Search for the cell housing the specified text and yield its [x, y] center coordinate. 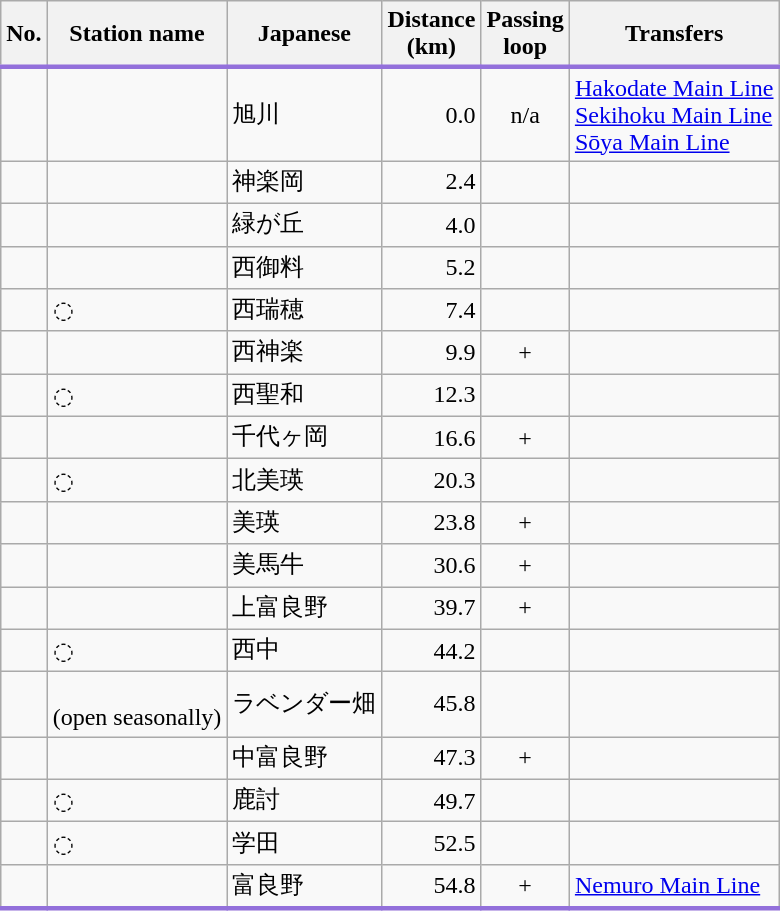
47.3 [432, 758]
45.8 [432, 704]
2.4 [432, 182]
ラベンダー畑 [304, 704]
Station name [137, 34]
44.2 [432, 650]
上富良野 [304, 608]
緑が丘 [304, 224]
54.8 [432, 886]
52.5 [432, 844]
西神楽 [304, 352]
Passingloop [525, 34]
30.6 [432, 566]
7.4 [432, 310]
No. [24, 34]
西聖和 [304, 396]
9.9 [432, 352]
Hakodate Main Line Sekihoku Main Line Sōya Main Line [674, 114]
北美瑛 [304, 480]
学田 [304, 844]
美馬牛 [304, 566]
16.6 [432, 438]
Japanese [304, 34]
Distance(km) [432, 34]
神楽岡 [304, 182]
Transfers [674, 34]
0.0 [432, 114]
23.8 [432, 522]
鹿討 [304, 800]
西御料 [304, 268]
20.3 [432, 480]
Nemuro Main Line [674, 886]
美瑛 [304, 522]
西瑞穂 [304, 310]
n/a [525, 114]
5.2 [432, 268]
4.0 [432, 224]
12.3 [432, 396]
富良野 [304, 886]
中富良野 [304, 758]
39.7 [432, 608]
旭川 [304, 114]
(open seasonally) [137, 704]
49.7 [432, 800]
千代ヶ岡 [304, 438]
西中 [304, 650]
